Return (X, Y) of the center of cell containing provided text 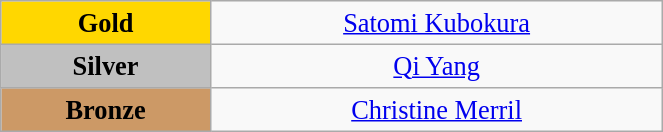
Christine Merril (436, 109)
Qi Yang (436, 66)
Gold (106, 22)
Satomi Kubokura (436, 22)
Silver (106, 66)
Bronze (106, 109)
